Pinpoint the cell where the given text exists, returning its [x, y] midpoint coordinate. 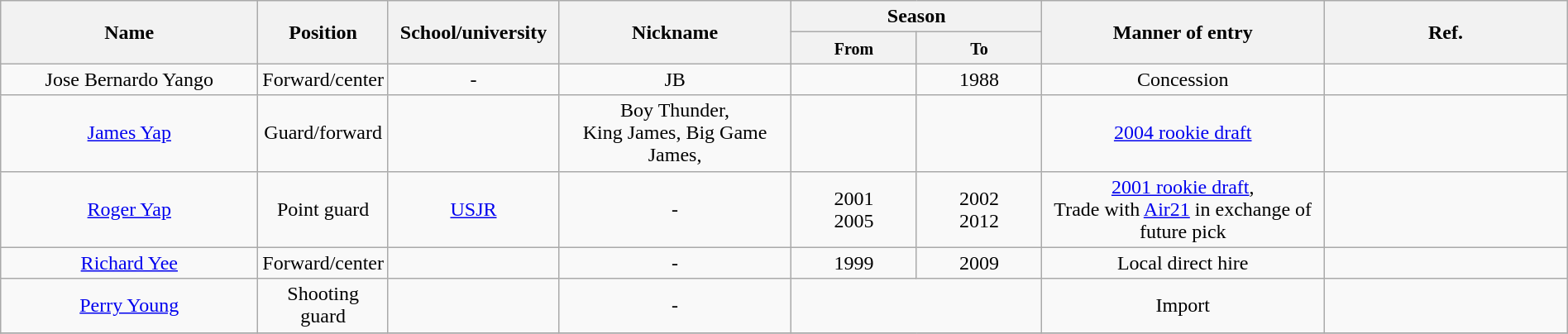
Position [323, 32]
Guard/forward [323, 133]
USJR [473, 209]
School/university [473, 32]
1999 [854, 263]
Season [916, 17]
JB [675, 79]
Roger Yap [129, 209]
Nickname [675, 32]
Point guard [323, 209]
2009 [979, 263]
Jose Bernardo Yango [129, 79]
James Yap [129, 133]
Import [1183, 306]
Boy Thunder,King James, Big Game James, [675, 133]
Local direct hire [1183, 263]
Concession [1183, 79]
Perry Young [129, 306]
20012005 [854, 209]
Name [129, 32]
1988 [979, 79]
Shooting guard [323, 306]
Richard Yee [129, 263]
Manner of entry [1183, 32]
2004 rookie draft [1183, 133]
To [979, 48]
2001 rookie draft,Trade with Air21 in exchange of future pick [1183, 209]
From [854, 48]
Ref. [1446, 32]
20022012 [979, 209]
